Determine the (X, Y) coordinate at the center of the cell enclosing the given text.  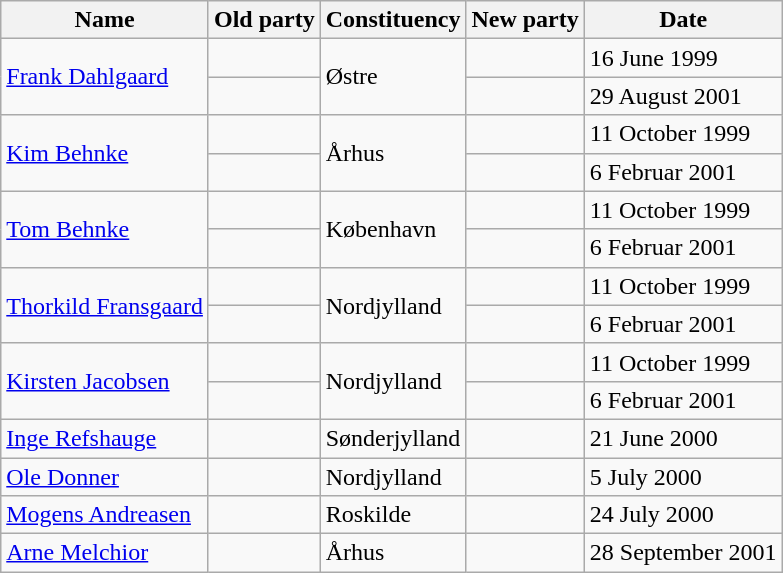
Constituency (393, 20)
21 June 2000 (683, 438)
28 September 2001 (683, 553)
29 August 2001 (683, 96)
5 July 2000 (683, 477)
København (393, 229)
Mogens Andreasen (105, 515)
Tom Behnke (105, 229)
New party (525, 20)
Frank Dahlgaard (105, 77)
Kim Behnke (105, 153)
16 June 1999 (683, 58)
Kirsten Jacobsen (105, 381)
Thorkild Fransgaard (105, 305)
Arne Melchior (105, 553)
Inge Refshauge (105, 438)
Date (683, 20)
Østre (393, 77)
24 July 2000 (683, 515)
Old party (264, 20)
Name (105, 20)
Roskilde (393, 515)
Sønderjylland (393, 438)
Ole Donner (105, 477)
